Scan for the cell matching the given text and deliver its [x, y] coordinate at center. 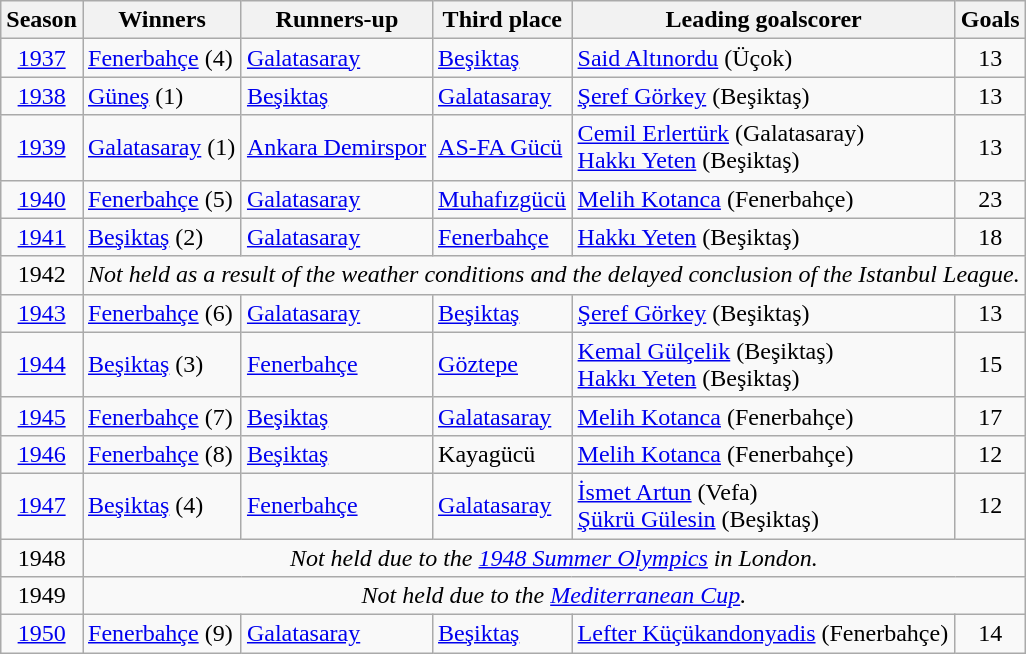
1947 [42, 506]
Not held due to the 1948 Summer Olympics in London. [554, 557]
1938 [42, 96]
17 [990, 416]
Kayagücü [503, 454]
Beşiktaş (4) [162, 506]
Fenerbahçe (7) [162, 416]
Beşiktaş (3) [162, 364]
Fenerbahçe (9) [162, 634]
Güneş (1) [162, 96]
Third place [503, 20]
1946 [42, 454]
Winners [162, 20]
Muhafızgücü [503, 199]
Cemil Erlertürk (Galatasaray) Hakkı Yeten (Beşiktaş) [764, 148]
1941 [42, 237]
Fenerbahçe (6) [162, 313]
14 [990, 634]
Not held due to the Mediterranean Cup. [554, 596]
1940 [42, 199]
Göztepe [503, 364]
Beşiktaş (2) [162, 237]
Not held as a result of the weather conditions and the delayed conclusion of the Istanbul League. [554, 275]
23 [990, 199]
Hakkı Yeten (Beşiktaş) [764, 237]
1943 [42, 313]
1939 [42, 148]
1950 [42, 634]
Said Altınordu (Üçok) [764, 58]
Fenerbahçe (5) [162, 199]
Galatasaray (1) [162, 148]
Season [42, 20]
1942 [42, 275]
Leading goalscorer [764, 20]
Goals [990, 20]
Lefter Küçükandonyadis (Fenerbahçe) [764, 634]
Fenerbahçe (4) [162, 58]
15 [990, 364]
1948 [42, 557]
Fenerbahçe (8) [162, 454]
Kemal Gülçelik (Beşiktaş) Hakkı Yeten (Beşiktaş) [764, 364]
İsmet Artun (Vefa) Şükrü Gülesin (Beşiktaş) [764, 506]
1937 [42, 58]
Ankara Demirspor [336, 148]
18 [990, 237]
Runners-up [336, 20]
1945 [42, 416]
1949 [42, 596]
1944 [42, 364]
AS-FA Gücü [503, 148]
